Determine the (X, Y) coordinate at the center of the cell enclosing the given text.  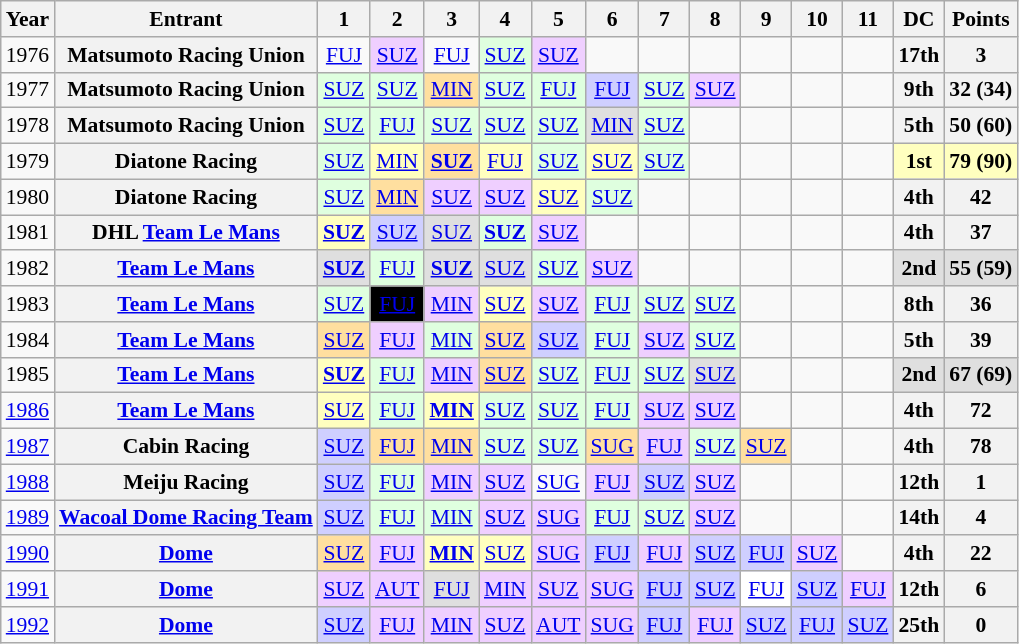
11 (868, 19)
1987 (28, 447)
8 (716, 19)
Wacoal Dome Racing Team (186, 518)
9 (766, 19)
1988 (28, 482)
25th (918, 625)
1986 (28, 411)
22 (980, 554)
37 (980, 233)
72 (980, 411)
50 (60) (980, 126)
14th (918, 518)
1981 (28, 233)
1980 (28, 197)
9th (918, 90)
Entrant (186, 19)
1985 (28, 375)
1991 (28, 589)
1990 (28, 554)
Cabin Racing (186, 447)
78 (980, 447)
Points (980, 19)
2 (397, 19)
1992 (28, 625)
79 (90) (980, 162)
17th (918, 55)
1977 (28, 90)
1983 (28, 304)
1982 (28, 269)
36 (980, 304)
42 (980, 197)
1976 (28, 55)
39 (980, 340)
Meiju Racing (186, 482)
1st (918, 162)
55 (59) (980, 269)
5 (558, 19)
1989 (28, 518)
DC (918, 19)
32 (34) (980, 90)
67 (69) (980, 375)
0 (980, 625)
1979 (28, 162)
1978 (28, 126)
DHL Team Le Mans (186, 233)
8th (918, 304)
Year (28, 19)
10 (818, 19)
7 (664, 19)
1984 (28, 340)
